Determine the [X, Y] coordinate at the center of the cell enclosing the given text.  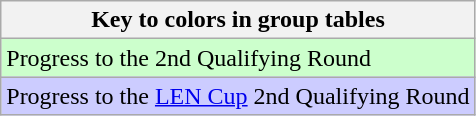
Progress to the 2nd Qualifying Round [238, 58]
Progress to the LEN Cup 2nd Qualifying Round [238, 96]
Key to colors in group tables [238, 20]
